Search for the cell housing the specified text and yield its (X, Y) center coordinate. 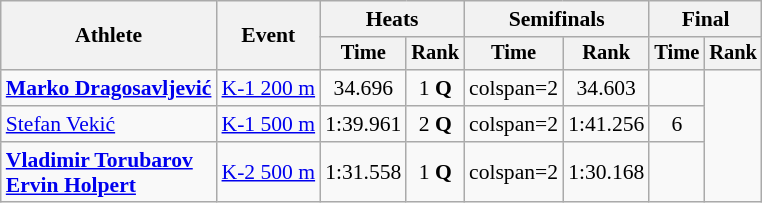
K-1 200 m (268, 88)
Marko Dragosavljević (109, 88)
1:39.961 (363, 124)
K-1 500 m (268, 124)
Vladimir TorubarovErvin Holpert (109, 172)
6 (676, 124)
1:31.558 (363, 172)
2 Q (435, 124)
Semifinals (556, 19)
Athlete (109, 36)
1:41.256 (606, 124)
Stefan Vekić (109, 124)
Final (705, 19)
1:30.168 (606, 172)
Heats (392, 19)
34.696 (363, 88)
Event (268, 36)
K-2 500 m (268, 172)
34.603 (606, 88)
